Output the (X, Y) coordinate of the center of the cell containing the given text.  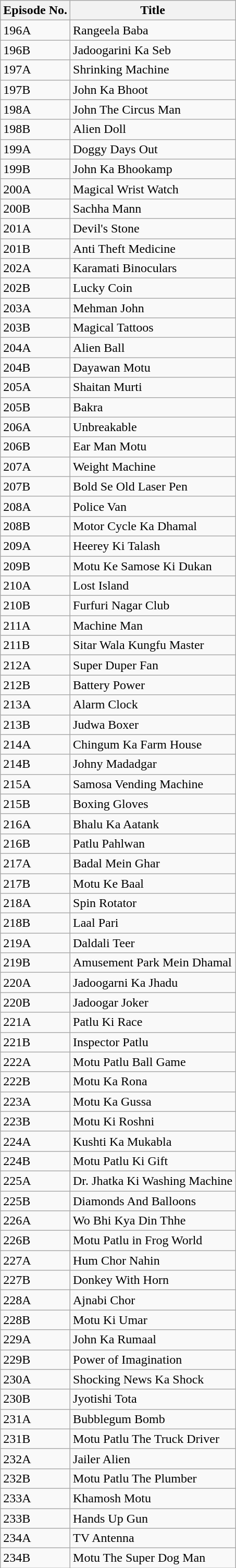
223A (35, 1101)
Karamati Binoculars (153, 268)
Patlu Ki Race (153, 1022)
Devil's Stone (153, 228)
214A (35, 744)
234B (35, 1558)
204B (35, 367)
209A (35, 546)
Anti Theft Medicine (153, 249)
Super Duper Fan (153, 665)
John The Circus Man (153, 109)
210B (35, 606)
Samosa Vending Machine (153, 784)
Chingum Ka Farm House (153, 744)
226A (35, 1221)
201A (35, 228)
198B (35, 129)
Lost Island (153, 586)
Dr. Jhatka Ki Washing Machine (153, 1181)
Mehman John (153, 308)
220A (35, 983)
205A (35, 387)
Heerey Ki Talash (153, 546)
Bhalu Ka Aatank (153, 824)
Jyotishi Tota (153, 1399)
Furfuri Nagar Club (153, 606)
Laal Pari (153, 923)
207A (35, 467)
Jadoogarni Ka Jhadu (153, 983)
229B (35, 1359)
Motu Patlu The Plumber (153, 1478)
233B (35, 1518)
227A (35, 1260)
234A (35, 1538)
212A (35, 665)
226B (35, 1241)
John Ka Rumaal (153, 1340)
Weight Machine (153, 467)
211A (35, 626)
213B (35, 725)
227B (35, 1280)
John Ka Bhoot (153, 90)
Alien Doll (153, 129)
TV Antenna (153, 1538)
210A (35, 586)
223B (35, 1121)
230A (35, 1379)
197B (35, 90)
198A (35, 109)
203B (35, 328)
Motu The Super Dog Man (153, 1558)
216A (35, 824)
229A (35, 1340)
Machine Man (153, 626)
Sitar Wala Kungfu Master (153, 645)
196A (35, 30)
Motu Ke Samose Ki Dukan (153, 566)
Daldali Teer (153, 943)
Magical Tattoos (153, 328)
Motu Ka Gussa (153, 1101)
197A (35, 70)
231B (35, 1439)
Motu Patlu The Truck Driver (153, 1439)
Bakra (153, 407)
Patlu Pahlwan (153, 843)
225B (35, 1200)
208B (35, 526)
216B (35, 843)
218B (35, 923)
212B (35, 685)
Unbreakable (153, 427)
219A (35, 943)
Wo Bhi Kya Din Thhe (153, 1221)
Power of Imagination (153, 1359)
217A (35, 863)
Hum Chor Nahin (153, 1260)
Ear Man Motu (153, 447)
Kushti Ka Mukabla (153, 1141)
233A (35, 1498)
Spin Rotator (153, 903)
Motu Patlu Ki Gift (153, 1161)
Shrinking Machine (153, 70)
196B (35, 50)
215B (35, 804)
225A (35, 1181)
Jailer Alien (153, 1459)
Boxing Gloves (153, 804)
Dayawan Motu (153, 367)
Johny Madadgar (153, 764)
Alarm Clock (153, 705)
Khamosh Motu (153, 1498)
199B (35, 169)
213A (35, 705)
Motu Ki Umar (153, 1320)
Lucky Coin (153, 288)
Jadoogar Joker (153, 1002)
Donkey With Horn (153, 1280)
232B (35, 1478)
207B (35, 486)
Shocking News Ka Shock (153, 1379)
Episode No. (35, 10)
Motu Patlu in Frog World (153, 1241)
204A (35, 348)
199A (35, 149)
209B (35, 566)
Motu Patlu Ball Game (153, 1062)
Judwa Boxer (153, 725)
220B (35, 1002)
Bubblegum Bomb (153, 1419)
215A (35, 784)
Badal Mein Ghar (153, 863)
219B (35, 963)
Alien Ball (153, 348)
206B (35, 447)
Doggy Days Out (153, 149)
208A (35, 506)
202A (35, 268)
217B (35, 884)
228A (35, 1300)
206A (35, 427)
Inspector Patlu (153, 1042)
Jadoogarini Ka Seb (153, 50)
Motu Ki Roshni (153, 1121)
224A (35, 1141)
John Ka Bhookamp (153, 169)
Ajnabi Chor (153, 1300)
205B (35, 407)
Battery Power (153, 685)
203A (35, 308)
Diamonds And Balloons (153, 1200)
200B (35, 209)
202B (35, 288)
211B (35, 645)
Shaitan Murti (153, 387)
221B (35, 1042)
214B (35, 764)
231A (35, 1419)
Title (153, 10)
Police Van (153, 506)
230B (35, 1399)
221A (35, 1022)
224B (35, 1161)
232A (35, 1459)
222B (35, 1082)
200A (35, 189)
Motu Ke Baal (153, 884)
218A (35, 903)
Amusement Park Mein Dhamal (153, 963)
Sachha Mann (153, 209)
Bold Se Old Laser Pen (153, 486)
201B (35, 249)
Hands Up Gun (153, 1518)
Rangeela Baba (153, 30)
Motu Ka Rona (153, 1082)
Magical Wrist Watch (153, 189)
228B (35, 1320)
222A (35, 1062)
Motor Cycle Ka Dhamal (153, 526)
